Return the (x, y) coordinate for the center point of the cell that contains the specified text.  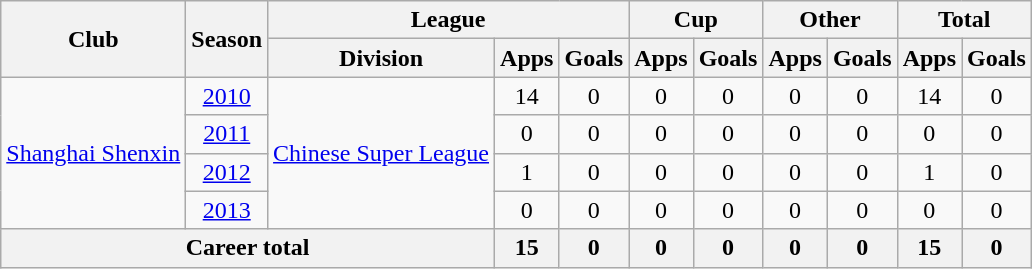
2010 (227, 96)
League (448, 20)
Club (94, 39)
Chinese Super League (382, 153)
2011 (227, 134)
Total (964, 20)
Other (830, 20)
Shanghai Shenxin (94, 153)
2013 (227, 210)
Season (227, 39)
Cup (696, 20)
Career total (248, 248)
2012 (227, 172)
Division (382, 58)
